Search for the cell housing the specified text and yield its [x, y] center coordinate. 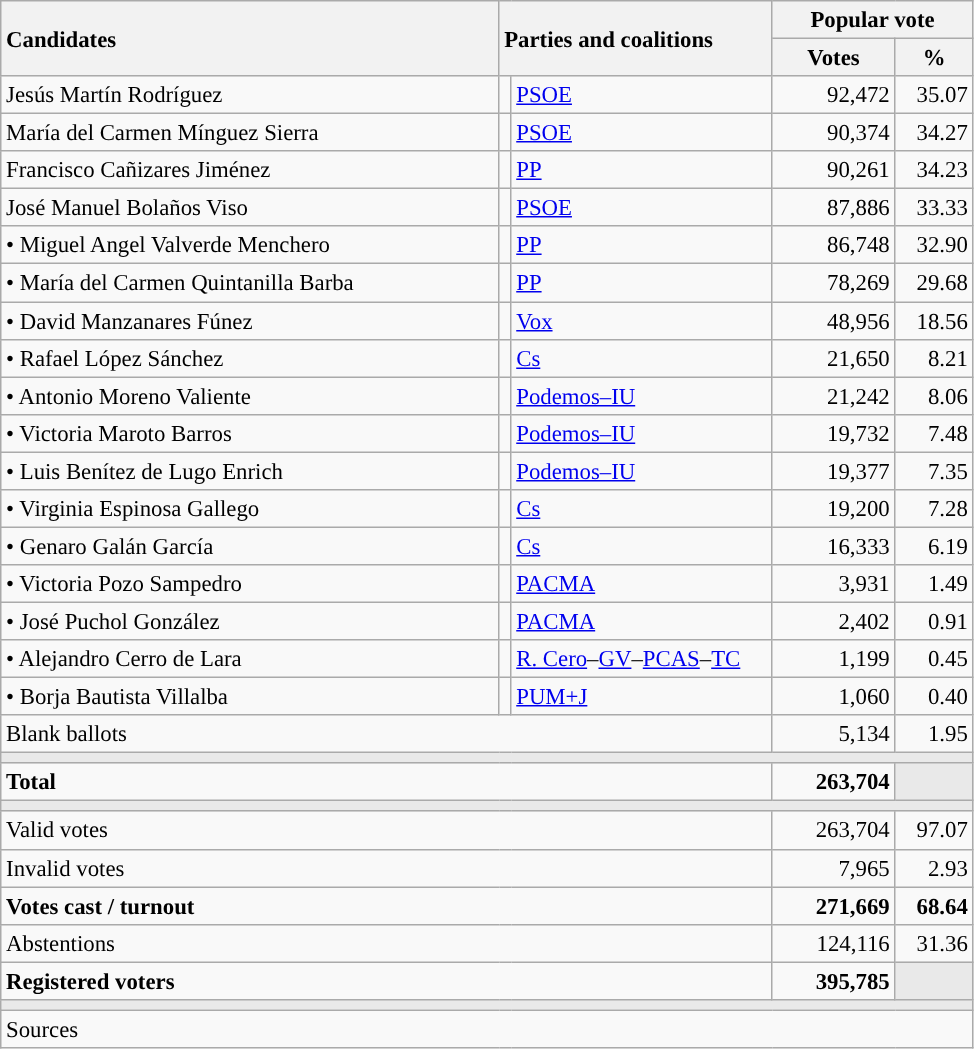
PUM+J [642, 697]
• Luis Benítez de Lugo Enrich [250, 471]
7,965 [834, 868]
Total [386, 782]
32.90 [934, 245]
Parties and coalitions [636, 38]
• Antonio Moreno Valiente [250, 396]
Votes cast / turnout [386, 906]
33.33 [934, 208]
78,269 [834, 283]
0.91 [934, 621]
Abstentions [386, 943]
Francisco Cañizares Jiménez [250, 170]
90,261 [834, 170]
Votes [834, 58]
Invalid votes [386, 868]
Candidates [250, 38]
• Rafael López Sánchez [250, 358]
31.36 [934, 943]
6.19 [934, 546]
29.68 [934, 283]
16,333 [834, 546]
3,931 [834, 584]
R. Cero–GV–PCAS–TC [642, 659]
97.07 [934, 831]
% [934, 58]
19,200 [834, 509]
• Borja Bautista Villalba [250, 697]
35.07 [934, 95]
Vox [642, 321]
7.35 [934, 471]
• Miguel Angel Valverde Menchero [250, 245]
1,199 [834, 659]
• Genaro Galán García [250, 546]
• Virginia Espinosa Gallego [250, 509]
5,134 [834, 734]
68.64 [934, 906]
7.28 [934, 509]
7.48 [934, 433]
1,060 [834, 697]
Popular vote [872, 20]
19,732 [834, 433]
92,472 [834, 95]
271,669 [834, 906]
Jesús Martín Rodríguez [250, 95]
1.95 [934, 734]
34.23 [934, 170]
2,402 [834, 621]
José Manuel Bolaños Viso [250, 208]
21,242 [834, 396]
2.93 [934, 868]
90,374 [834, 133]
21,650 [834, 358]
8.21 [934, 358]
Blank ballots [386, 734]
0.40 [934, 697]
María del Carmen Mínguez Sierra [250, 133]
87,886 [834, 208]
34.27 [934, 133]
124,116 [834, 943]
18.56 [934, 321]
• María del Carmen Quintanilla Barba [250, 283]
• Alejandro Cerro de Lara [250, 659]
0.45 [934, 659]
395,785 [834, 981]
8.06 [934, 396]
19,377 [834, 471]
• Victoria Maroto Barros [250, 433]
Sources [487, 1029]
• David Manzanares Fúnez [250, 321]
Registered voters [386, 981]
• Victoria Pozo Sampedro [250, 584]
86,748 [834, 245]
Valid votes [386, 831]
• José Puchol González [250, 621]
48,956 [834, 321]
1.49 [934, 584]
